From the cell containing the given text, extract its center point as [x, y] coordinate. 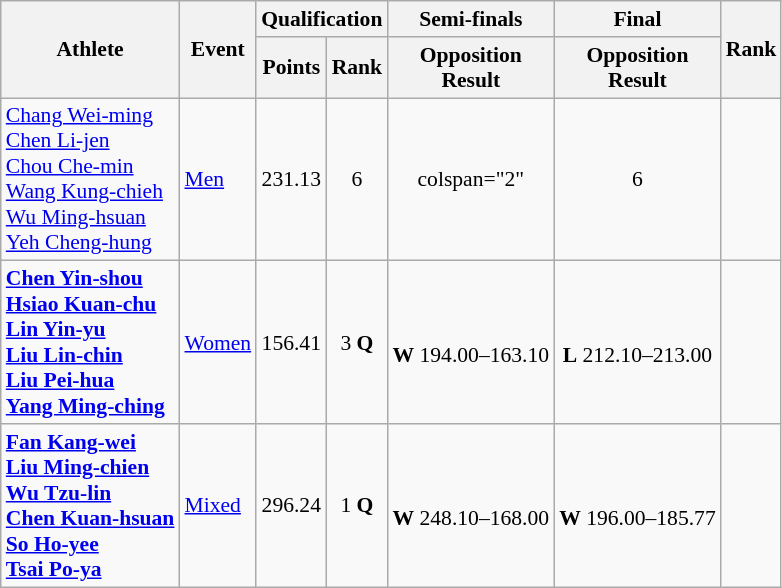
Athlete [90, 50]
Women [218, 342]
296.24 [291, 506]
1 Q [356, 506]
W 194.00–163.10 [470, 342]
Final [638, 19]
3 Q [356, 342]
W 196.00–185.77 [638, 506]
colspan="2" [470, 180]
Points [291, 68]
156.41 [291, 342]
L 212.10–213.00 [638, 342]
Event [218, 50]
Chang Wei-mingChen Li-jenChou Che-minWang Kung-chiehWu Ming-hsuanYeh Cheng-hung [90, 180]
Chen Yin-shouHsiao Kuan-chuLin Yin-yuLiu Lin-chinLiu Pei-huaYang Ming-ching [90, 342]
Semi-finals [470, 19]
Fan Kang-weiLiu Ming-chienWu Tzu-linChen Kuan-hsuanSo Ho-yeeTsai Po-ya [90, 506]
Mixed [218, 506]
Men [218, 180]
231.13 [291, 180]
W 248.10–168.00 [470, 506]
Qualification [322, 19]
